Scan for the cell matching the given text and deliver its (X, Y) coordinate at center. 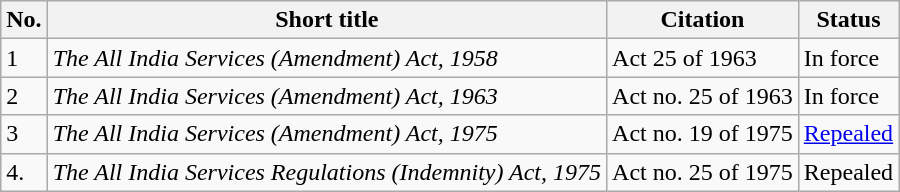
1 (24, 58)
4. (24, 172)
Short title (326, 20)
Act 25 of 1963 (703, 58)
Status (848, 20)
Act no. 19 of 1975 (703, 134)
The All India Services (Amendment) Act, 1958 (326, 58)
The All India Services (Amendment) Act, 1975 (326, 134)
Act no. 25 of 1975 (703, 172)
Citation (703, 20)
The All India Services Regulations (Indemnity) Act, 1975 (326, 172)
2 (24, 96)
3 (24, 134)
Act no. 25 of 1963 (703, 96)
The All India Services (Amendment) Act, 1963 (326, 96)
No. (24, 20)
